Search for the cell housing the specified text and yield its (X, Y) center coordinate. 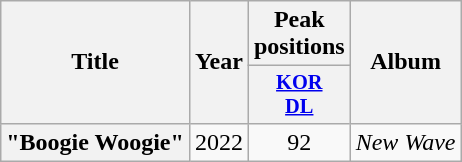
Album (406, 62)
92 (299, 142)
New Wave (406, 142)
2022 (218, 142)
Title (96, 62)
Peak positions (299, 34)
"Boogie Woogie" (96, 142)
KORDL (299, 95)
Year (218, 62)
